Pinpoint the cell where the given text exists, returning its (x, y) midpoint coordinate. 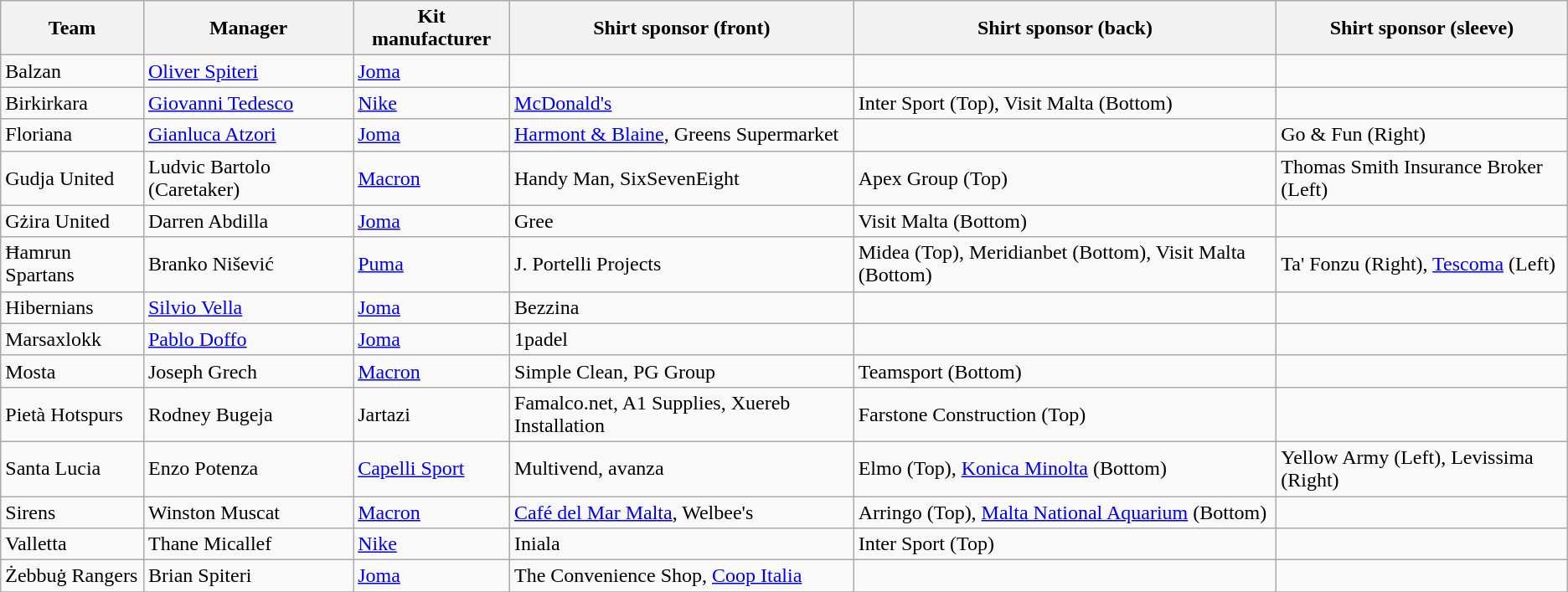
Żebbuġ Rangers (72, 576)
Sirens (72, 512)
Go & Fun (Right) (1422, 135)
Gżira United (72, 221)
Gree (682, 221)
Gianluca Atzori (248, 135)
Visit Malta (Bottom) (1065, 221)
Ħamrun Spartans (72, 265)
Farstone Construction (Top) (1065, 414)
Arringo (Top), Malta National Aquarium (Bottom) (1065, 512)
Giovanni Tedesco (248, 103)
Shirt sponsor (back) (1065, 28)
Winston Muscat (248, 512)
Teamsport (Bottom) (1065, 371)
Birkirkara (72, 103)
Team (72, 28)
Manager (248, 28)
Silvio Vella (248, 307)
Gudja United (72, 178)
Inter Sport (Top), Visit Malta (Bottom) (1065, 103)
Harmont & Blaine, Greens Supermarket (682, 135)
Jartazi (432, 414)
Oliver Spiteri (248, 71)
Hibernians (72, 307)
Floriana (72, 135)
Elmo (Top), Konica Minolta (Bottom) (1065, 469)
Brian Spiteri (248, 576)
Bezzina (682, 307)
The Convenience Shop, Coop Italia (682, 576)
Simple Clean, PG Group (682, 371)
Enzo Potenza (248, 469)
Valletta (72, 544)
Puma (432, 265)
McDonald's (682, 103)
Thane Micallef (248, 544)
Yellow Army (Left), Levissima (Right) (1422, 469)
Joseph Grech (248, 371)
Café del Mar Malta, Welbee's (682, 512)
Darren Abdilla (248, 221)
Thomas Smith Insurance Broker (Left) (1422, 178)
Santa Lucia (72, 469)
Famalco.net, A1 Supplies, Xuereb Installation (682, 414)
1padel (682, 339)
Ludvic Bartolo (Caretaker) (248, 178)
Rodney Bugeja (248, 414)
Midea (Top), Meridianbet (Bottom), Visit Malta (Bottom) (1065, 265)
Handy Man, SixSevenEight (682, 178)
Mosta (72, 371)
Marsaxlokk (72, 339)
Shirt sponsor (sleeve) (1422, 28)
Shirt sponsor (front) (682, 28)
Apex Group (Top) (1065, 178)
Multivend, avanza (682, 469)
Kit manufacturer (432, 28)
Inter Sport (Top) (1065, 544)
Iniala (682, 544)
Pietà Hotspurs (72, 414)
Pablo Doffo (248, 339)
Capelli Sport (432, 469)
Ta' Fonzu (Right), Tescoma (Left) (1422, 265)
J. Portelli Projects (682, 265)
Branko Nišević (248, 265)
Balzan (72, 71)
